For the text-containing cell, return its midpoint in (X, Y) coordinate format. 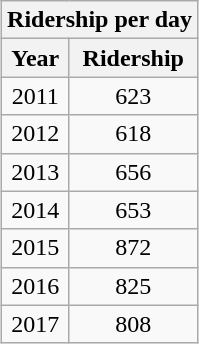
Ridership per day (100, 20)
2017 (36, 324)
808 (134, 324)
2011 (36, 96)
825 (134, 286)
653 (134, 210)
618 (134, 134)
2016 (36, 286)
2014 (36, 210)
623 (134, 96)
Year (36, 58)
872 (134, 248)
2012 (36, 134)
656 (134, 172)
2013 (36, 172)
2015 (36, 248)
Ridership (134, 58)
